Scan for the cell matching the given text and deliver its (x, y) coordinate at center. 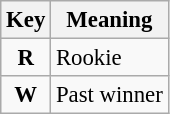
Past winner (110, 95)
W (26, 95)
Key (26, 20)
R (26, 58)
Meaning (110, 20)
Rookie (110, 58)
